From the cell containing the given text, extract its center point as (X, Y) coordinate. 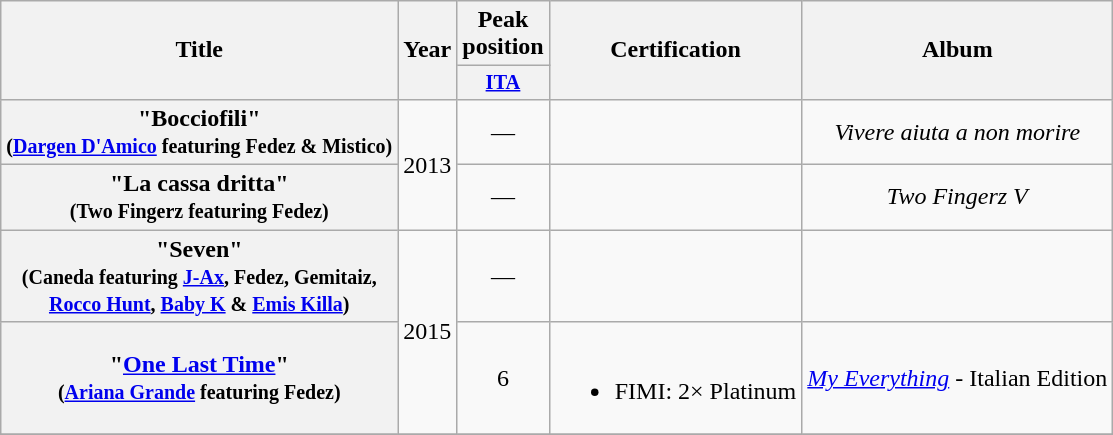
Vivere aiuta a non morire (958, 132)
"One Last Time"(Ariana Grande featuring Fedez) (200, 378)
Certification (676, 50)
FIMI: 2× Platinum (676, 378)
6 (503, 378)
Album (958, 50)
"Bocciofili"(Dargen D'Amico featuring Fedez & Mistico) (200, 132)
2015 (428, 332)
Title (200, 50)
2013 (428, 164)
My Everything - Italian Edition (958, 378)
Peakposition (503, 34)
Year (428, 50)
Two Fingerz V (958, 198)
ITA (503, 83)
"La cassa dritta"(Two Fingerz featuring Fedez) (200, 198)
"Seven"(Caneda featuring J-Ax, Fedez, Gemitaiz, Rocco Hunt, Baby K & Emis Killa) (200, 276)
